Capture the cell that displays the provided text and extract its [X, Y] central coordinate. 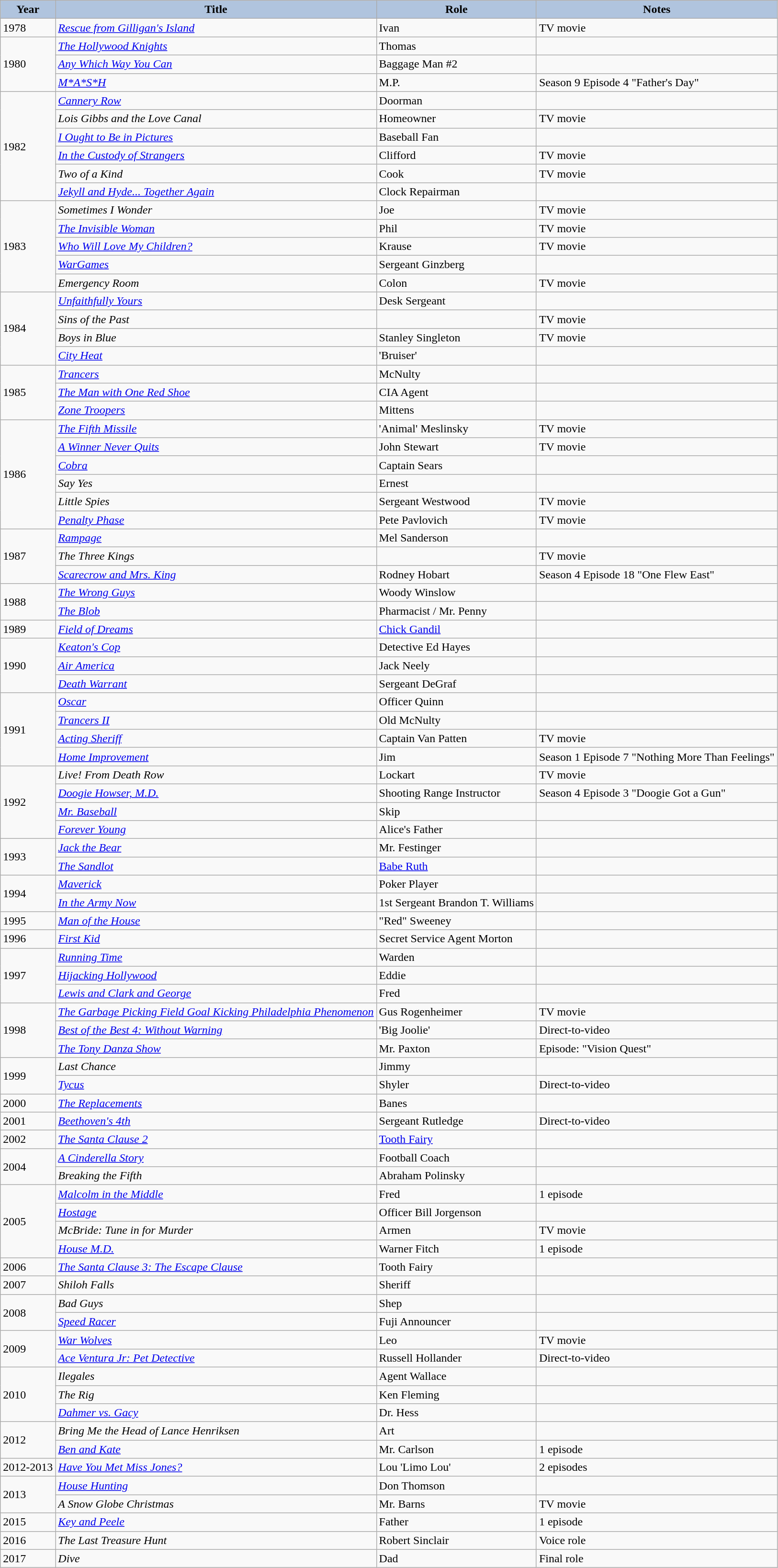
2016 [28, 1540]
Year [28, 10]
Sometimes I Wonder [216, 210]
Poker Player [456, 884]
The Replacements [216, 1103]
1984 [28, 328]
Scarecrow and Mrs. King [216, 575]
Sheriff [456, 1285]
1980 [28, 64]
Baggage Man #2 [456, 64]
Officer Quinn [456, 702]
1982 [28, 146]
Pete Pavlovich [456, 519]
Season 4 Episode 18 "One Flew East" [657, 575]
A Cinderella Story [216, 1158]
The Blob [216, 611]
Sergeant DeGraf [456, 684]
2008 [28, 1312]
2005 [28, 1221]
Unfaithfully Yours [216, 301]
The Tony Danza Show [216, 1048]
1990 [28, 666]
The Invisible Woman [216, 228]
Leo [456, 1340]
Bring Me the Head of Lance Henriksen [216, 1431]
Any Which Way You Can [216, 64]
I Ought to Be in Pictures [216, 137]
Hijacking Hollywood [216, 975]
Shyler [456, 1084]
Tycus [216, 1084]
Season 1 Episode 7 "Nothing More Than Feelings" [657, 756]
Home Improvement [216, 756]
Robert Sinclair [456, 1540]
Abraham Polinsky [456, 1176]
Sergeant Ginzberg [456, 265]
Alice's Father [456, 830]
Armen [456, 1230]
Desk Sergeant [456, 301]
Captain Sears [456, 465]
House Hunting [216, 1486]
Say Yes [216, 483]
1999 [28, 1075]
2017 [28, 1558]
2012 [28, 1440]
Jack Neely [456, 666]
Clifford [456, 155]
Skip [456, 812]
Two of a Kind [216, 173]
Jim [456, 756]
Little Spies [216, 501]
Jimmy [456, 1066]
Title [216, 10]
Rodney Hobart [456, 575]
2004 [28, 1167]
Keaton's Cop [216, 647]
Stanley Singleton [456, 338]
The Last Treasure Hunt [216, 1540]
Ace Ventura Jr: Pet Detective [216, 1358]
2009 [28, 1349]
Rampage [216, 538]
Have You Met Miss Jones? [216, 1467]
The Sandlot [216, 866]
Boys in Blue [216, 338]
Season 4 Episode 3 "Doogie Got a Gun" [657, 793]
Field of Dreams [216, 629]
Mr. Barns [456, 1504]
Man of the House [216, 921]
In the Custody of Strangers [216, 155]
Malcolm in the Middle [216, 1194]
Trancers [216, 374]
WarGames [216, 265]
Best of the Best 4: Without Warning [216, 1030]
Don Thomson [456, 1486]
1988 [28, 602]
Homeowner [456, 119]
1989 [28, 629]
A Snow Globe Christmas [216, 1504]
Mr. Paxton [456, 1048]
Babe Ruth [456, 866]
Beethoven's 4th [216, 1121]
Eddie [456, 975]
Old McNulty [456, 720]
The Santa Clause 2 [216, 1139]
Gus Rogenheimer [456, 1012]
Penalty Phase [216, 519]
M.P. [456, 82]
Who Will Love My Children? [216, 247]
'Bruiser' [456, 356]
Emergency Room [216, 283]
Football Coach [456, 1158]
1997 [28, 975]
Warner Fitch [456, 1249]
The Fifth Missile [216, 429]
The Three Kings [216, 556]
1998 [28, 1030]
Chick Gandil [456, 629]
2013 [28, 1495]
Lou 'Limo Lou' [456, 1467]
1992 [28, 802]
Captain Van Patten [456, 738]
Detective Ed Hayes [456, 647]
First Kid [216, 939]
Rescue from Gilligan's Island [216, 28]
2001 [28, 1121]
The Rig [216, 1395]
City Heat [216, 356]
Forever Young [216, 830]
Lockart [456, 775]
Cobra [216, 465]
Mr. Festinger [456, 848]
Death Warrant [216, 684]
Russell Hollander [456, 1358]
1983 [28, 246]
John Stewart [456, 447]
Shep [456, 1303]
1985 [28, 392]
Lewis and Clark and George [216, 993]
Jekyll and Hyde... Together Again [216, 192]
2007 [28, 1285]
2010 [28, 1394]
1994 [28, 893]
Clock Repairman [456, 192]
'Animal' Meslinsky [456, 429]
Acting Sheriff [216, 738]
Fuji Announcer [456, 1321]
Mr. Carlson [456, 1449]
Role [456, 10]
Voice role [657, 1540]
Cook [456, 173]
Episode: "Vision Quest" [657, 1048]
Colon [456, 283]
Doorman [456, 101]
Air America [216, 666]
Oscar [216, 702]
Ivan [456, 28]
Cannery Row [216, 101]
1986 [28, 474]
A Winner Never Quits [216, 447]
The Garbage Picking Field Goal Kicking Philadelphia Phenomenon [216, 1012]
Ilegales [216, 1376]
2000 [28, 1103]
In the Army Now [216, 902]
Woody Winslow [456, 593]
The Hollywood Knights [216, 46]
Final role [657, 1558]
Shooting Range Instructor [456, 793]
Doogie Howser, M.D. [216, 793]
Shiloh Falls [216, 1285]
Speed Racer [216, 1321]
1996 [28, 939]
1978 [28, 28]
2012-2013 [28, 1467]
Baseball Fan [456, 137]
Ernest [456, 483]
'Big Joolie' [456, 1030]
Thomas [456, 46]
Key and Peele [216, 1522]
Running Time [216, 957]
Dahmer vs. Gacy [216, 1413]
Officer Bill Jorgenson [456, 1212]
Krause [456, 247]
Mel Sanderson [456, 538]
2002 [28, 1139]
Last Chance [216, 1066]
Live! From Death Row [216, 775]
Dive [216, 1558]
Bad Guys [216, 1303]
Joe [456, 210]
Sergeant Rutledge [456, 1121]
1995 [28, 921]
Ken Fleming [456, 1395]
Sergeant Westwood [456, 501]
Sins of the Past [216, 319]
The Santa Clause 3: The Escape Clause [216, 1267]
Jack the Bear [216, 848]
War Wolves [216, 1340]
Dr. Hess [456, 1413]
Father [456, 1522]
Agent Wallace [456, 1376]
Breaking the Fifth [216, 1176]
Secret Service Agent Morton [456, 939]
McBride: Tune in for Murder [216, 1230]
Phil [456, 228]
The Man with One Red Shoe [216, 392]
The Wrong Guys [216, 593]
Art [456, 1431]
Banes [456, 1103]
1st Sergeant Brandon T. Williams [456, 902]
Ben and Kate [216, 1449]
House M.D. [216, 1249]
2 episodes [657, 1467]
Mittens [456, 410]
Hostage [216, 1212]
Season 9 Episode 4 "Father's Day" [657, 82]
Trancers II [216, 720]
Zone Troopers [216, 410]
M*A*S*H [216, 82]
Notes [657, 10]
1991 [28, 729]
McNulty [456, 374]
Maverick [216, 884]
Dad [456, 1558]
1987 [28, 556]
Mr. Baseball [216, 812]
Warden [456, 957]
2006 [28, 1267]
Lois Gibbs and the Love Canal [216, 119]
2015 [28, 1522]
Pharmacist / Mr. Penny [456, 611]
CIA Agent [456, 392]
"Red" Sweeney [456, 921]
1993 [28, 857]
